Pinpoint the cell where the given text exists, returning its [X, Y] midpoint coordinate. 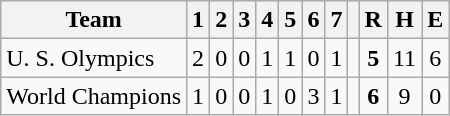
E [436, 20]
R [373, 20]
Team [94, 20]
11 [404, 58]
4 [268, 20]
U. S. Olympics [94, 58]
H [404, 20]
9 [404, 96]
7 [336, 20]
World Champions [94, 96]
